Detect which cell encompasses the target text, then output its (x, y) center coordinate. 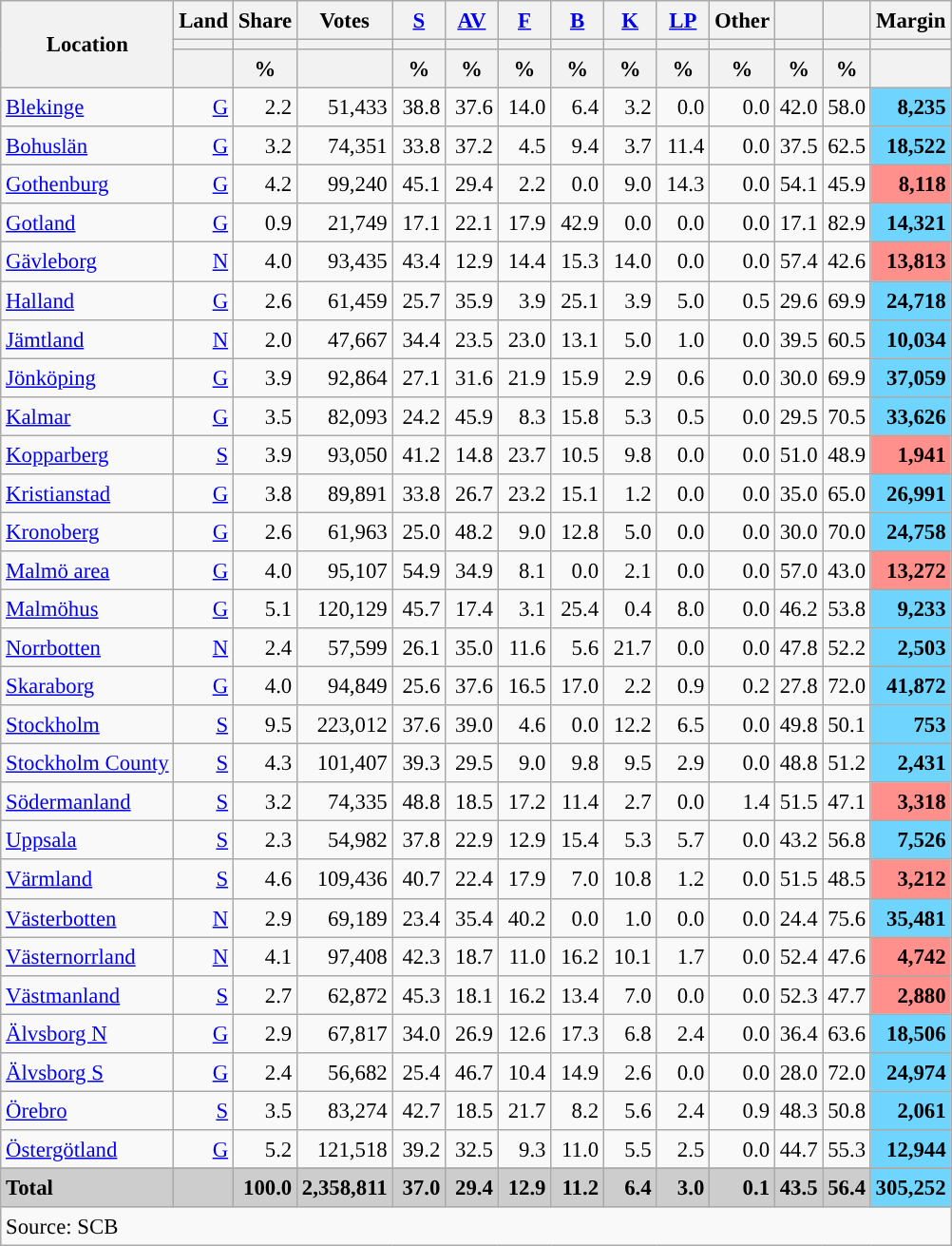
223,012 (345, 724)
2,503 (910, 648)
101,407 (345, 764)
10,034 (910, 338)
24.2 (419, 416)
5.1 (264, 608)
4.2 (264, 184)
40.2 (524, 918)
8,235 (910, 108)
Blekinge (87, 108)
38.8 (419, 108)
10.4 (524, 1072)
43.5 (798, 1188)
17.3 (578, 1034)
2,431 (910, 764)
18,522 (910, 146)
24,758 (910, 532)
93,435 (345, 262)
25.6 (419, 686)
2,880 (910, 994)
51,433 (345, 108)
Gotland (87, 222)
21,749 (345, 222)
753 (910, 724)
60.5 (847, 338)
14.4 (524, 262)
37.8 (419, 840)
0.4 (630, 608)
15.9 (578, 378)
34.0 (419, 1034)
Halland (87, 300)
14.3 (683, 184)
47,667 (345, 338)
Jönköping (87, 378)
11.6 (524, 648)
69,189 (345, 918)
12.2 (630, 724)
36.4 (798, 1034)
94,849 (345, 686)
62,872 (345, 994)
12.6 (524, 1034)
Värmland (87, 880)
35.9 (472, 300)
12.8 (578, 532)
17.4 (472, 608)
Östergötland (87, 1150)
57.0 (798, 570)
58.0 (847, 108)
48.2 (472, 532)
13,272 (910, 570)
53.8 (847, 608)
47.8 (798, 648)
Stockholm County (87, 764)
25.1 (578, 300)
46.2 (798, 608)
63.6 (847, 1034)
89,891 (345, 494)
2,061 (910, 1110)
5.5 (630, 1150)
4.5 (524, 146)
15.3 (578, 262)
K (630, 21)
Malmö area (87, 570)
Margin (910, 21)
Örebro (87, 1110)
42.7 (419, 1110)
18,506 (910, 1034)
25.0 (419, 532)
22.4 (472, 880)
17.0 (578, 686)
Kalmar (87, 416)
3,212 (910, 880)
8,118 (910, 184)
22.9 (472, 840)
57.4 (798, 262)
Västerbotten (87, 918)
28.0 (798, 1072)
95,107 (345, 570)
Votes (345, 21)
47.7 (847, 994)
8.0 (683, 608)
Bohuslän (87, 146)
92,864 (345, 378)
14.9 (578, 1072)
2.1 (630, 570)
Total (87, 1188)
43.2 (798, 840)
82.9 (847, 222)
48.5 (847, 880)
29.6 (798, 300)
67,817 (345, 1034)
24,718 (910, 300)
4,742 (910, 956)
9.4 (578, 146)
Kristianstad (87, 494)
Norrbotten (87, 648)
18.7 (472, 956)
35,481 (910, 918)
Västmanland (87, 994)
3.0 (683, 1188)
54.1 (798, 184)
13.1 (578, 338)
14,321 (910, 222)
25.7 (419, 300)
37.0 (419, 1188)
83,274 (345, 1110)
10.1 (630, 956)
17.2 (524, 802)
56.8 (847, 840)
2.3 (264, 840)
13.4 (578, 994)
100.0 (264, 1188)
82,093 (345, 416)
74,335 (345, 802)
43.4 (419, 262)
43.0 (847, 570)
5.2 (264, 1150)
1,941 (910, 454)
11.2 (578, 1188)
1.4 (743, 802)
23.0 (524, 338)
48.9 (847, 454)
Other (743, 21)
F (524, 21)
0.6 (683, 378)
23.2 (524, 494)
2.0 (264, 338)
21.9 (524, 378)
10.8 (630, 880)
50.8 (847, 1110)
44.7 (798, 1150)
2,358,811 (345, 1188)
14.8 (472, 454)
39.3 (419, 764)
34.9 (472, 570)
1.7 (683, 956)
74,351 (345, 146)
61,459 (345, 300)
51.2 (847, 764)
Kopparberg (87, 454)
B (578, 21)
9,233 (910, 608)
3.1 (524, 608)
70.0 (847, 532)
61,963 (345, 532)
47.1 (847, 802)
Södermanland (87, 802)
23.4 (419, 918)
52.2 (847, 648)
37.5 (798, 146)
10.5 (578, 454)
39.0 (472, 724)
23.7 (524, 454)
15.8 (578, 416)
15.1 (578, 494)
26.9 (472, 1034)
3.7 (630, 146)
27.1 (419, 378)
Location (87, 45)
4.3 (264, 764)
16.5 (524, 686)
8.1 (524, 570)
Kronoberg (87, 532)
Älvsborg N (87, 1034)
12,944 (910, 1150)
37,059 (910, 378)
Älvsborg S (87, 1072)
52.4 (798, 956)
65.0 (847, 494)
45.3 (419, 994)
56,682 (345, 1072)
18.1 (472, 994)
Share (264, 21)
45.1 (419, 184)
42.6 (847, 262)
52.3 (798, 994)
8.2 (578, 1110)
37.2 (472, 146)
54,982 (345, 840)
0.2 (743, 686)
8.3 (524, 416)
39.5 (798, 338)
6.8 (630, 1034)
42.3 (419, 956)
Gothenburg (87, 184)
41,872 (910, 686)
49.8 (798, 724)
31.6 (472, 378)
Source: SCB (476, 1226)
54.9 (419, 570)
Västernorrland (87, 956)
5.7 (683, 840)
99,240 (345, 184)
34.4 (419, 338)
50.1 (847, 724)
4.1 (264, 956)
13,813 (910, 262)
0.1 (743, 1188)
Jämtland (87, 338)
47.6 (847, 956)
33,626 (910, 416)
26,991 (910, 494)
Malmöhus (87, 608)
Skaraborg (87, 686)
70.5 (847, 416)
32.5 (472, 1150)
305,252 (910, 1188)
Uppsala (87, 840)
55.3 (847, 1150)
Land (203, 21)
39.2 (419, 1150)
109,436 (345, 880)
120,129 (345, 608)
15.4 (578, 840)
22.1 (472, 222)
62.5 (847, 146)
LP (683, 21)
7,526 (910, 840)
9.3 (524, 1150)
26.1 (419, 648)
97,408 (345, 956)
6.5 (683, 724)
93,050 (345, 454)
3,318 (910, 802)
45.7 (419, 608)
51.0 (798, 454)
46.7 (472, 1072)
24,974 (910, 1072)
23.5 (472, 338)
26.7 (472, 494)
57,599 (345, 648)
24.4 (798, 918)
35.4 (472, 918)
Stockholm (87, 724)
2.5 (683, 1150)
75.6 (847, 918)
48.3 (798, 1110)
121,518 (345, 1150)
3.8 (264, 494)
40.7 (419, 880)
AV (472, 21)
27.8 (798, 686)
56.4 (847, 1188)
41.2 (419, 454)
Gävleborg (87, 262)
42.0 (798, 108)
42.9 (578, 222)
